Return the (X, Y) coordinate for the center point of the cell that contains the specified text.  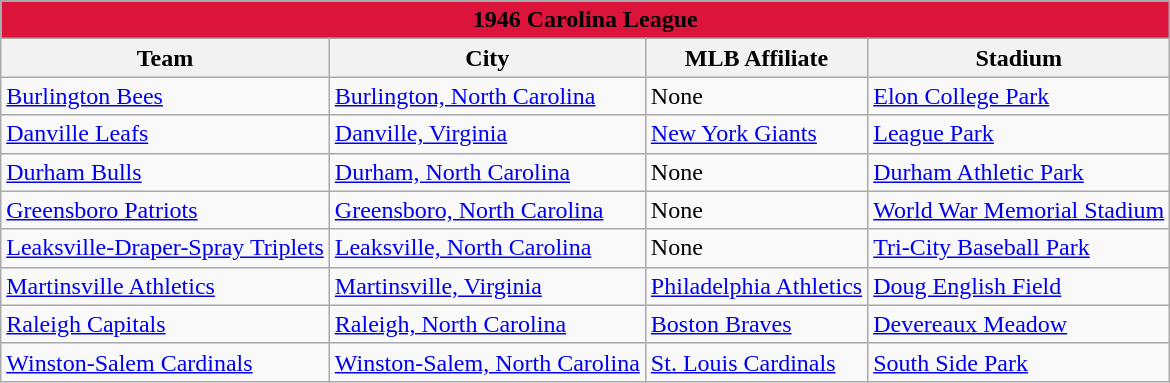
Philadelphia Athletics (756, 286)
Durham Athletic Park (1019, 172)
Stadium (1019, 58)
1946 Carolina League (586, 20)
Danville Leafs (166, 134)
Boston Braves (756, 324)
Tri-City Baseball Park (1019, 248)
Raleigh, North Carolina (487, 324)
Devereaux Meadow (1019, 324)
Greensboro, North Carolina (487, 210)
New York Giants (756, 134)
Leaksville, North Carolina (487, 248)
Danville, Virginia (487, 134)
Winston-Salem Cardinals (166, 362)
Leaksville-Draper-Spray Triplets (166, 248)
Burlington, North Carolina (487, 96)
South Side Park (1019, 362)
Doug English Field (1019, 286)
Elon College Park (1019, 96)
City (487, 58)
Greensboro Patriots (166, 210)
Durham, North Carolina (487, 172)
League Park (1019, 134)
Martinsville Athletics (166, 286)
Burlington Bees (166, 96)
Raleigh Capitals (166, 324)
Team (166, 58)
Durham Bulls (166, 172)
St. Louis Cardinals (756, 362)
MLB Affiliate (756, 58)
Martinsville, Virginia (487, 286)
World War Memorial Stadium (1019, 210)
Winston-Salem, North Carolina (487, 362)
